Find where the given text appears and provide that cell's center as [X, Y] coordinate. 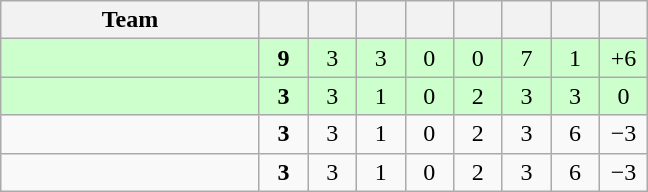
Team [130, 20]
9 [284, 58]
7 [526, 58]
+6 [624, 58]
